For the text-containing cell, return its midpoint in [X, Y] coordinate format. 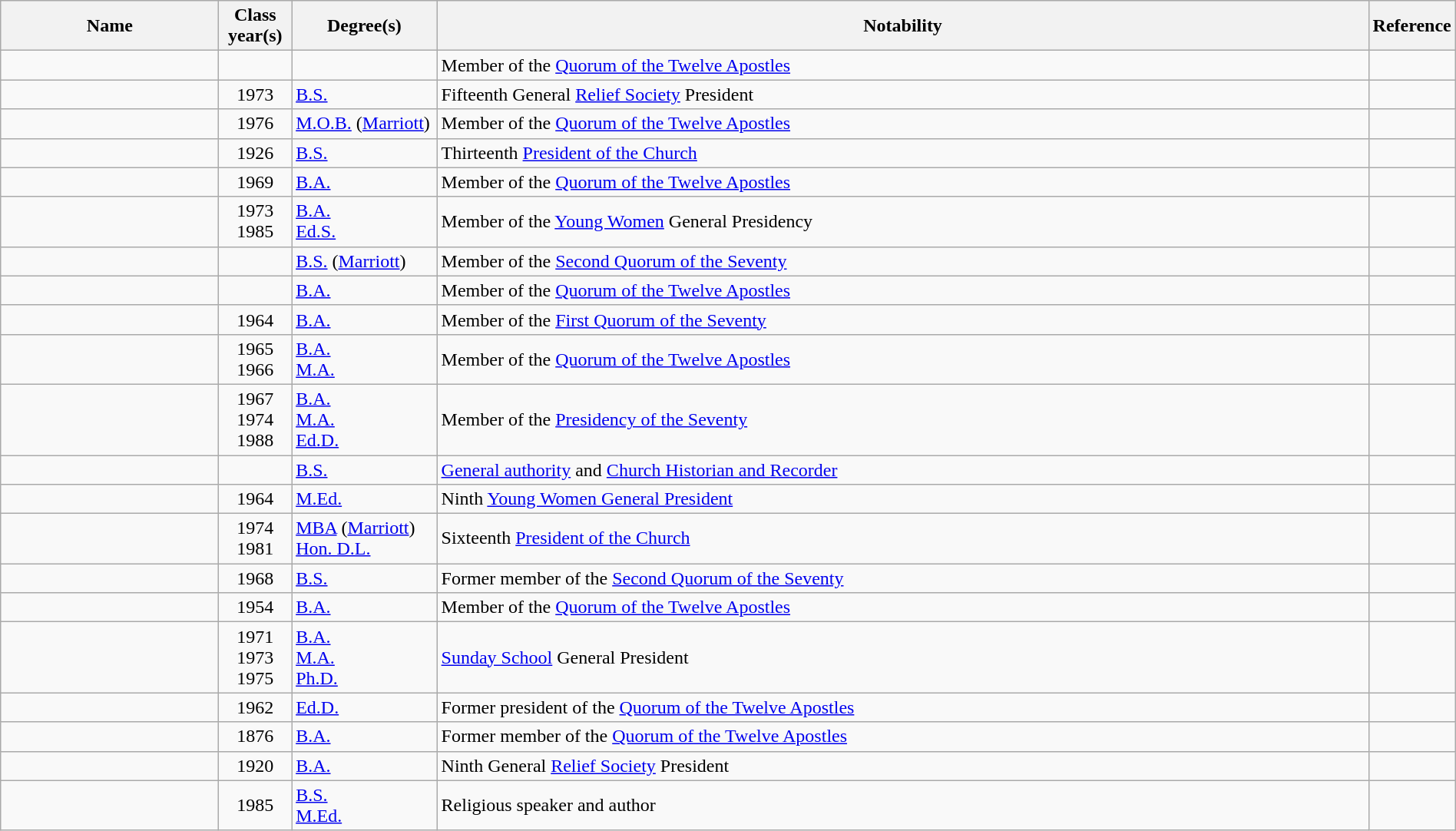
MBA (Marriott)Hon. D.L. [364, 539]
Member of the First Quorum of the Seventy [903, 319]
Sunday School General President [903, 657]
1962 [255, 707]
B.S.M.Ed. [364, 805]
M.Ed. [364, 499]
Religious speaker and author [903, 805]
Reference [1411, 26]
19741981 [255, 539]
B.A.M.A. [364, 359]
196719741988 [255, 419]
Sixteenth President of the Church [903, 539]
Former president of the Quorum of the Twelve Apostles [903, 707]
B.A.M.A.Ed.D. [364, 419]
Degree(s) [364, 26]
1969 [255, 182]
1926 [255, 153]
Notability [903, 26]
M.O.B. (Marriott) [364, 124]
19651966 [255, 359]
General authority and Church Historian and Recorder [903, 469]
19731985 [255, 221]
Ninth Young Women General President [903, 499]
Ninth General Relief Society President [903, 766]
B.A.Ed.S. [364, 221]
1985 [255, 805]
Former member of the Second Quorum of the Seventy [903, 578]
Fifteenth General Relief Society President [903, 94]
Ed.D. [364, 707]
Class year(s) [255, 26]
Name [110, 26]
1920 [255, 766]
1973 [255, 94]
1976 [255, 124]
Member of the Presidency of the Seventy [903, 419]
B.A.M.A.Ph.D. [364, 657]
Member of the Second Quorum of the Seventy [903, 261]
1876 [255, 737]
1968 [255, 578]
197119731975 [255, 657]
1954 [255, 608]
Thirteenth President of the Church [903, 153]
B.S. (Marriott) [364, 261]
Former member of the Quorum of the Twelve Apostles [903, 737]
Member of the Young Women General Presidency [903, 221]
